Locate the cell with the specified text and output its (X, Y) center coordinate. 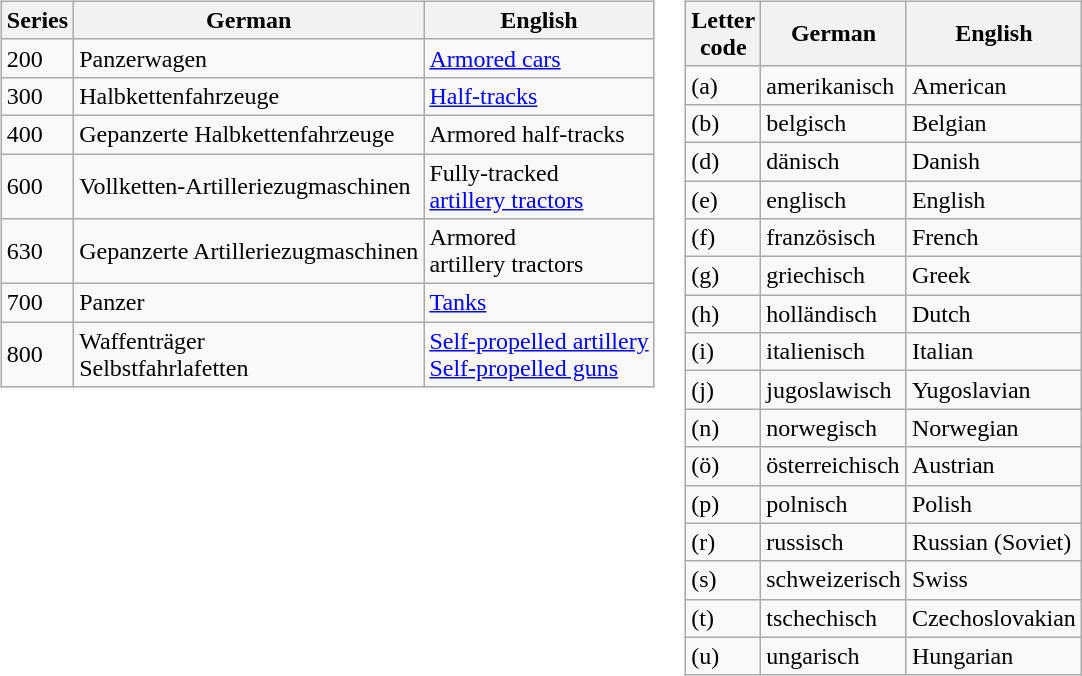
Belgian (994, 123)
englisch (834, 199)
Gepanzerte Halbkettenfahrzeuge (249, 134)
630 (37, 252)
Swiss (994, 580)
(t) (724, 618)
(f) (724, 238)
Gepanzerte Artilleriezugmaschinen (249, 252)
ungarisch (834, 656)
Czechoslovakian (994, 618)
(d) (724, 161)
Panzer (249, 303)
700 (37, 303)
(b) (724, 123)
tschechisch (834, 618)
Austrian (994, 466)
Self-propelled artillerySelf-propelled guns (539, 354)
(h) (724, 314)
(p) (724, 504)
österreichisch (834, 466)
Norwegian (994, 428)
Fully-trackedartillery tractors (539, 186)
200 (37, 58)
Russian (Soviet) (994, 542)
holländisch (834, 314)
(ö) (724, 466)
WaffenträgerSelbstfahrlafetten (249, 354)
Half-tracks (539, 96)
französisch (834, 238)
400 (37, 134)
Lettercode (724, 34)
polnisch (834, 504)
jugoslawisch (834, 390)
800 (37, 354)
Armoredartillery tractors (539, 252)
Halbkettenfahrzeuge (249, 96)
amerikanisch (834, 85)
Armored half-tracks (539, 134)
italienisch (834, 352)
(g) (724, 276)
Tanks (539, 303)
Yugoslavian (994, 390)
belgisch (834, 123)
Armored cars (539, 58)
(u) (724, 656)
600 (37, 186)
American (994, 85)
Danish (994, 161)
Hungarian (994, 656)
Italian (994, 352)
Panzerwagen (249, 58)
russisch (834, 542)
(a) (724, 85)
dänisch (834, 161)
Polish (994, 504)
Series (37, 20)
Dutch (994, 314)
(s) (724, 580)
norwegisch (834, 428)
Vollketten-Artilleriezugmaschinen (249, 186)
(n) (724, 428)
griechisch (834, 276)
French (994, 238)
schweizerisch (834, 580)
300 (37, 96)
Greek (994, 276)
(i) (724, 352)
(j) (724, 390)
(e) (724, 199)
(r) (724, 542)
